Locate the cell with the specified text and output its (x, y) center coordinate. 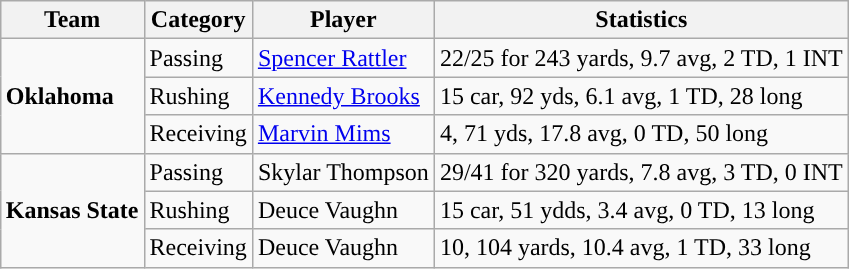
Statistics (641, 20)
Kennedy Brooks (343, 96)
22/25 for 243 yards, 9.7 avg, 2 TD, 1 INT (641, 58)
10, 104 yards, 10.4 avg, 1 TD, 33 long (641, 248)
Kansas State (72, 210)
29/41 for 320 yards, 7.8 avg, 3 TD, 0 INT (641, 172)
Oklahoma (72, 96)
Category (198, 20)
Player (343, 20)
Team (72, 20)
15 car, 51 ydds, 3.4 avg, 0 TD, 13 long (641, 210)
Spencer Rattler (343, 58)
Marvin Mims (343, 134)
Skylar Thompson (343, 172)
4, 71 yds, 17.8 avg, 0 TD, 50 long (641, 134)
15 car, 92 yds, 6.1 avg, 1 TD, 28 long (641, 96)
